Capture the cell that displays the provided text and extract its (x, y) central coordinate. 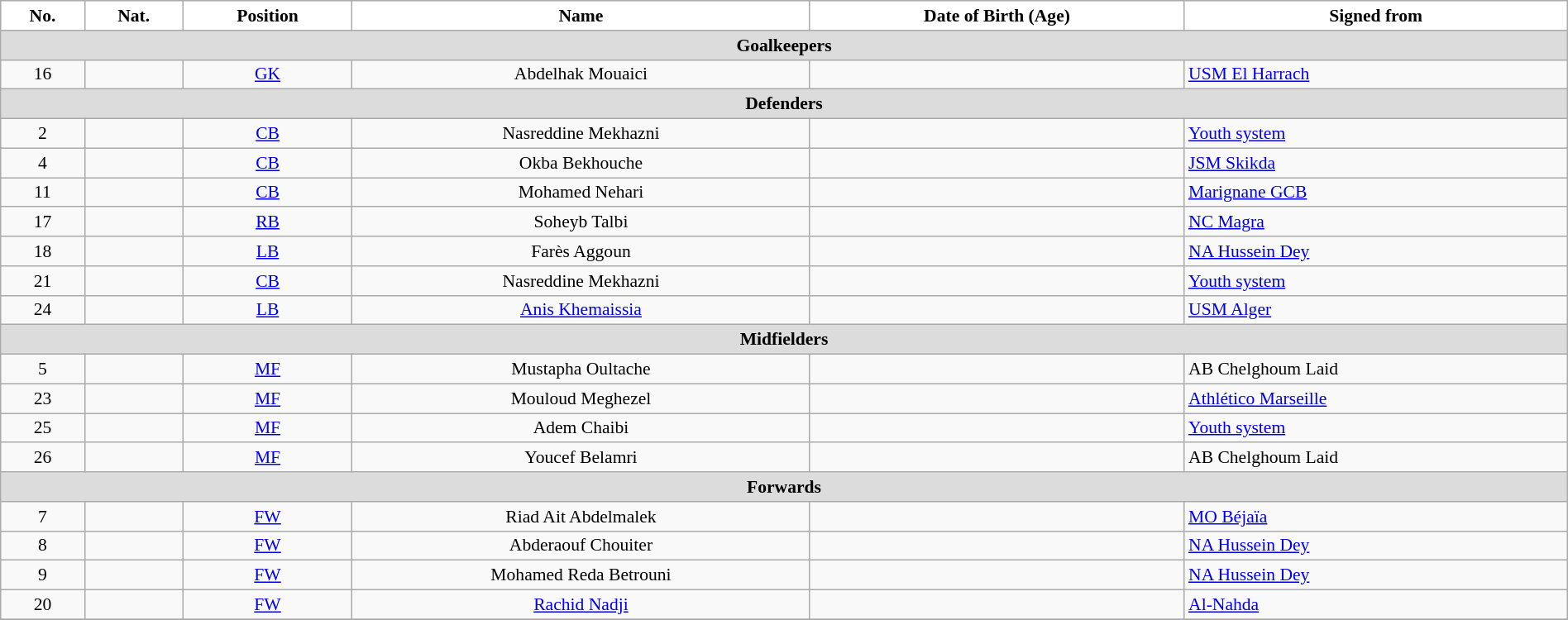
RB (268, 222)
MO Béjaïa (1376, 517)
11 (43, 193)
Date of Birth (Age) (997, 16)
Position (268, 16)
JSM Skikda (1376, 163)
26 (43, 458)
USM El Harrach (1376, 74)
Riad Ait Abdelmalek (581, 517)
Adem Chaibi (581, 428)
Mustapha Oultache (581, 370)
Farès Aggoun (581, 251)
Soheyb Talbi (581, 222)
GK (268, 74)
Abderaouf Chouiter (581, 546)
Signed from (1376, 16)
Rachid Nadji (581, 605)
Athlético Marseille (1376, 398)
7 (43, 517)
Name (581, 16)
Al-Nahda (1376, 605)
24 (43, 310)
Youcef Belamri (581, 458)
Abdelhak Mouaici (581, 74)
9 (43, 575)
Midfielders (784, 340)
USM Alger (1376, 310)
Nat. (134, 16)
Mouloud Meghezel (581, 398)
20 (43, 605)
Mohamed Nehari (581, 193)
2 (43, 134)
23 (43, 398)
Forwards (784, 487)
Mohamed Reda Betrouni (581, 575)
18 (43, 251)
NC Magra (1376, 222)
16 (43, 74)
5 (43, 370)
21 (43, 281)
Anis Khemaissia (581, 310)
Marignane GCB (1376, 193)
8 (43, 546)
4 (43, 163)
Okba Bekhouche (581, 163)
17 (43, 222)
Defenders (784, 104)
25 (43, 428)
Goalkeepers (784, 45)
No. (43, 16)
